Output the [x, y] coordinate of the center of the cell containing the given text.  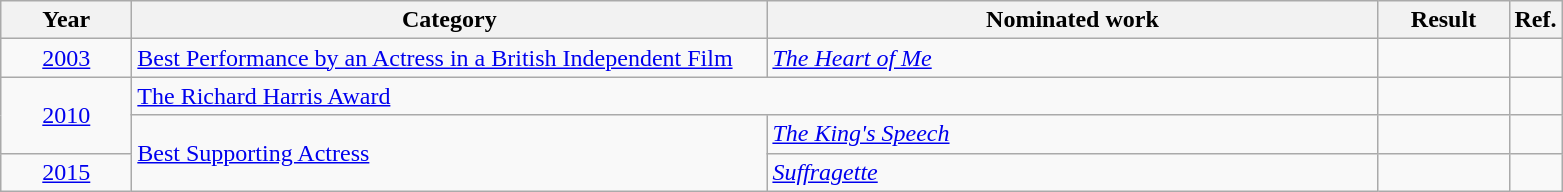
2010 [66, 115]
Best Supporting Actress [450, 153]
Nominated work [1072, 20]
Result [1444, 20]
The Heart of Me [1072, 58]
2003 [66, 58]
Best Performance by an Actress in a British Independent Film [450, 58]
Suffragette [1072, 172]
Ref. [1536, 20]
The King's Speech [1072, 134]
The Richard Harris Award [755, 96]
2015 [66, 172]
Category [450, 20]
Year [66, 20]
